Capture the cell that displays the provided text and extract its [X, Y] central coordinate. 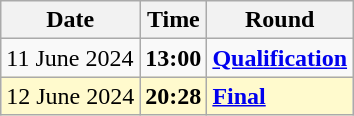
Round [280, 20]
Date [70, 20]
20:28 [174, 96]
12 June 2024 [70, 96]
Time [174, 20]
Final [280, 96]
11 June 2024 [70, 58]
13:00 [174, 58]
Qualification [280, 58]
